Find where the given text appears and provide that cell's center as (X, Y) coordinate. 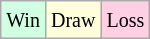
Loss (126, 20)
Win (24, 20)
Draw (72, 20)
